Return the (X, Y) coordinate for the center point of the cell that contains the specified text.  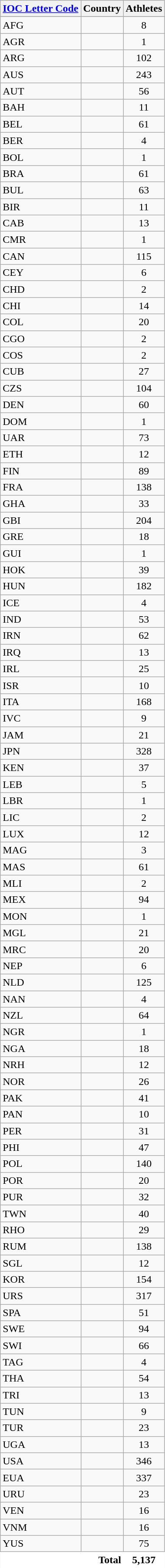
168 (144, 702)
5,137 (144, 1560)
66 (144, 1346)
31 (144, 1131)
346 (144, 1461)
MAG (41, 850)
GUI (41, 553)
IND (41, 619)
Total (62, 1560)
CAB (41, 223)
328 (144, 751)
CHI (41, 306)
PER (41, 1131)
8 (144, 25)
AFG (41, 25)
BOL (41, 157)
CGO (41, 339)
AUS (41, 75)
40 (144, 1213)
JAM (41, 735)
KEN (41, 768)
LIC (41, 817)
317 (144, 1296)
CZS (41, 388)
64 (144, 1016)
URS (41, 1296)
NGR (41, 1032)
NZL (41, 1016)
JPN (41, 751)
3 (144, 850)
243 (144, 75)
URU (41, 1494)
TUN (41, 1411)
SWI (41, 1346)
FIN (41, 470)
75 (144, 1544)
ARG (41, 58)
PAN (41, 1114)
5 (144, 784)
25 (144, 669)
LUX (41, 834)
CHD (41, 289)
125 (144, 982)
41 (144, 1098)
SWE (41, 1329)
CAN (41, 256)
154 (144, 1280)
GRE (41, 537)
MGL (41, 933)
HUN (41, 586)
PAK (41, 1098)
HOK (41, 570)
MAS (41, 867)
ETH (41, 454)
MRC (41, 949)
53 (144, 619)
POL (41, 1164)
TAG (41, 1362)
IRN (41, 636)
62 (144, 636)
204 (144, 520)
MON (41, 916)
ICE (41, 603)
UAR (41, 438)
FRA (41, 487)
RUM (41, 1246)
Country (102, 9)
IRL (41, 669)
NEP (41, 966)
CEY (41, 273)
89 (144, 470)
MEX (41, 900)
GBI (41, 520)
GHA (41, 504)
56 (144, 91)
PUR (41, 1197)
Athletes (144, 9)
27 (144, 372)
BRA (41, 173)
RHO (41, 1230)
POR (41, 1180)
VNM (41, 1527)
AGR (41, 42)
USA (41, 1461)
37 (144, 768)
UGA (41, 1444)
104 (144, 388)
COS (41, 355)
COL (41, 322)
ISR (41, 685)
NLD (41, 982)
DEN (41, 405)
32 (144, 1197)
140 (144, 1164)
73 (144, 438)
102 (144, 58)
NOR (41, 1081)
33 (144, 504)
CMR (41, 240)
51 (144, 1313)
SGL (41, 1263)
182 (144, 586)
BAH (41, 108)
39 (144, 570)
IVC (41, 718)
TUR (41, 1428)
AUT (41, 91)
BUL (41, 190)
DOM (41, 421)
26 (144, 1081)
TRI (41, 1395)
337 (144, 1477)
115 (144, 256)
YUS (41, 1544)
VEN (41, 1510)
ITA (41, 702)
IOC Letter Code (41, 9)
THA (41, 1379)
IRQ (41, 652)
47 (144, 1147)
BEL (41, 124)
60 (144, 405)
63 (144, 190)
LBR (41, 801)
LEB (41, 784)
14 (144, 306)
PHI (41, 1147)
NRH (41, 1065)
KOR (41, 1280)
NAN (41, 999)
BIR (41, 207)
MLI (41, 883)
54 (144, 1379)
29 (144, 1230)
CUB (41, 372)
NGA (41, 1049)
BER (41, 140)
TWN (41, 1213)
SPA (41, 1313)
EUA (41, 1477)
